Scan for the cell matching the given text and deliver its (X, Y) coordinate at center. 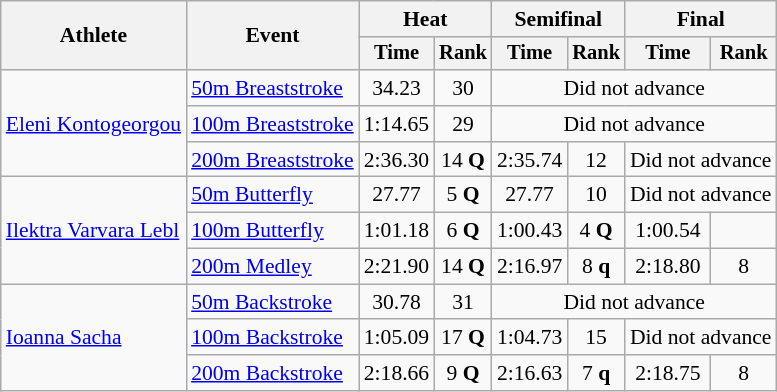
Athlete (94, 36)
Heat (426, 19)
2:16.97 (530, 267)
12 (596, 160)
2:35.74 (530, 160)
2:18.75 (668, 373)
17 Q (463, 338)
100m Butterfly (272, 231)
1:05.09 (396, 338)
1:00.54 (668, 231)
6 Q (463, 231)
9 Q (463, 373)
29 (463, 124)
100m Backstroke (272, 338)
200m Backstroke (272, 373)
2:18.66 (396, 373)
Ilektra Varvara Lebl (94, 230)
Ioanna Sacha (94, 338)
1:04.73 (530, 338)
1:00.43 (530, 231)
2:18.80 (668, 267)
2:36.30 (396, 160)
34.23 (396, 88)
Eleni Kontogeorgou (94, 124)
2:16.63 (530, 373)
30 (463, 88)
31 (463, 302)
Event (272, 36)
2:21.90 (396, 267)
200m Medley (272, 267)
50m Butterfly (272, 195)
Semifinal (558, 19)
8 q (596, 267)
Final (701, 19)
200m Breaststroke (272, 160)
1:14.65 (396, 124)
50m Backstroke (272, 302)
4 Q (596, 231)
1:01.18 (396, 231)
50m Breaststroke (272, 88)
7 q (596, 373)
100m Breaststroke (272, 124)
10 (596, 195)
30.78 (396, 302)
15 (596, 338)
5 Q (463, 195)
